Scan for the cell matching the given text and deliver its (X, Y) coordinate at center. 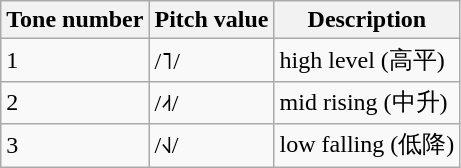
high level (高平) (367, 60)
mid rising (中升) (367, 102)
/˥/ (212, 60)
/˨˦/ (212, 102)
3 (75, 146)
/˧˩/ (212, 146)
1 (75, 60)
Pitch value (212, 20)
Tone number (75, 20)
Description (367, 20)
2 (75, 102)
low falling (低降) (367, 146)
